Detect which cell encompasses the target text, then output its [x, y] center coordinate. 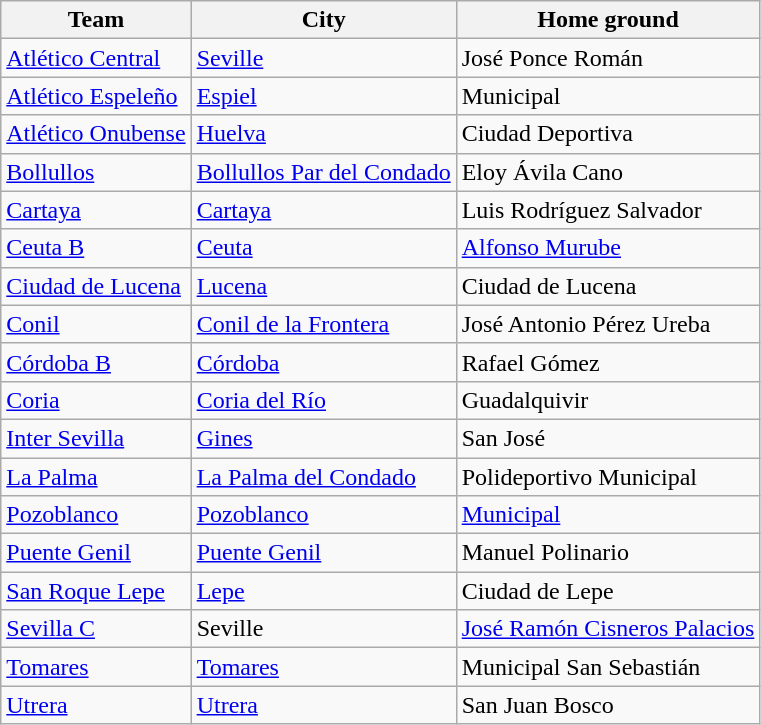
City [324, 20]
Ciudad de Lepe [608, 591]
Bollullos [96, 172]
Lucena [324, 286]
Atlético Central [96, 58]
Coria del Río [324, 400]
San Roque Lepe [96, 591]
Home ground [608, 20]
Alfonso Murube [608, 248]
Inter Sevilla [96, 438]
Córdoba B [96, 362]
Conil [96, 324]
Ceuta B [96, 248]
Eloy Ávila Cano [608, 172]
Rafael Gómez [608, 362]
Atlético Espeleño [96, 96]
Team [96, 20]
Conil de la Frontera [324, 324]
Manuel Polinario [608, 553]
Espiel [324, 96]
Sevilla C [96, 629]
Luis Rodríguez Salvador [608, 210]
Polideportivo Municipal [608, 477]
San José [608, 438]
José Ramón Cisneros Palacios [608, 629]
Bollullos Par del Condado [324, 172]
José Antonio Pérez Ureba [608, 324]
José Ponce Román [608, 58]
Ciudad Deportiva [608, 134]
Ceuta [324, 248]
Gines [324, 438]
Córdoba [324, 362]
Huelva [324, 134]
Guadalquivir [608, 400]
San Juan Bosco [608, 705]
Atlético Onubense [96, 134]
La Palma del Condado [324, 477]
Municipal San Sebastián [608, 667]
La Palma [96, 477]
Lepe [324, 591]
Coria [96, 400]
